For the text-containing cell, return its midpoint in (X, Y) coordinate format. 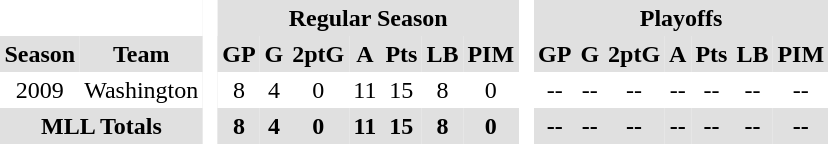
PIM (491, 54)
Season (40, 54)
MLL Totals (102, 126)
Team (142, 54)
Regular Season (368, 18)
2009 (40, 90)
Washington (142, 90)
